Find where the given text appears and provide that cell's center as [X, Y] coordinate. 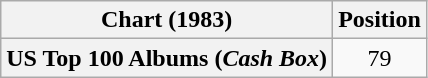
79 [380, 58]
US Top 100 Albums (Cash Box) [167, 58]
Chart (1983) [167, 20]
Position [380, 20]
